Detect which cell encompasses the target text, then output its (X, Y) center coordinate. 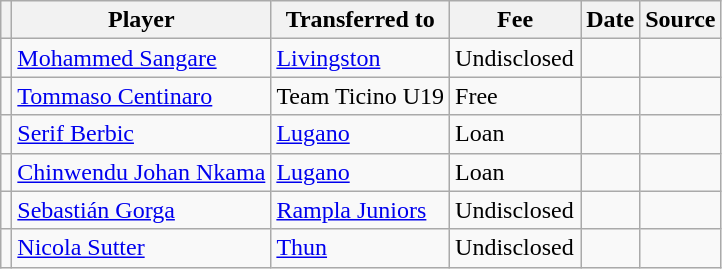
Sebastián Gorga (142, 210)
Transferred to (360, 20)
Date (610, 20)
Tommaso Centinaro (142, 96)
Source (680, 20)
Serif Berbic (142, 134)
Fee (516, 20)
Livingston (360, 58)
Chinwendu Johan Nkama (142, 172)
Mohammed Sangare (142, 58)
Free (516, 96)
Nicola Sutter (142, 248)
Thun (360, 248)
Player (142, 20)
Rampla Juniors (360, 210)
Team Ticino U19 (360, 96)
